Determine the (X, Y) coordinate at the center of the cell enclosing the given text.  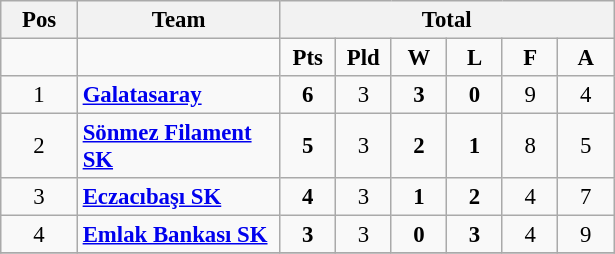
6 (308, 95)
Eczacıbaşı SK (178, 197)
Galatasaray (178, 95)
Pld (364, 58)
F (530, 58)
Sönmez Filament SK (178, 146)
L (475, 58)
Total (447, 20)
8 (530, 146)
Pos (40, 20)
A (586, 58)
7 (586, 197)
W (419, 58)
Pts (308, 58)
Team (178, 20)
Emlak Bankası SK (178, 235)
